Capture the cell that displays the provided text and extract its [x, y] central coordinate. 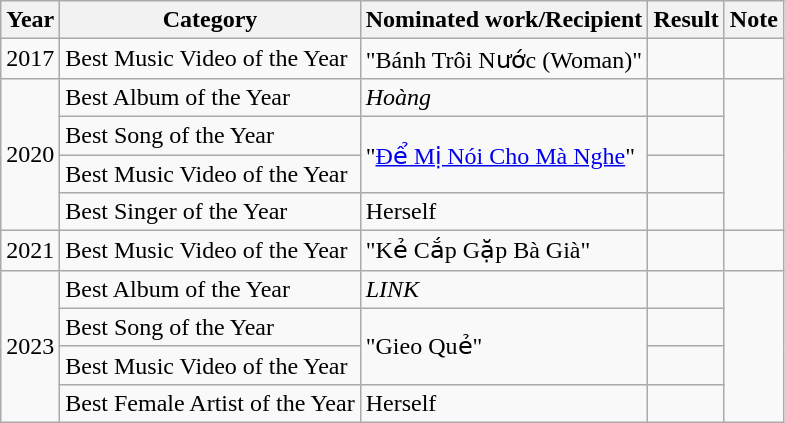
Note [754, 20]
Best Singer of the Year [210, 212]
Category [210, 20]
"Bánh Trôi Nước (Woman)" [504, 59]
"Để Mị Nói Cho Mà Nghe" [504, 154]
2021 [30, 251]
Hoàng [504, 97]
"Gieo Quẻ" [504, 346]
Nominated work/Recipient [504, 20]
Result [686, 20]
Year [30, 20]
Best Female Artist of the Year [210, 403]
"Kẻ Cắp Gặp Bà Già" [504, 251]
LINK [504, 289]
2017 [30, 59]
2020 [30, 154]
2023 [30, 346]
